Extract the [X, Y] coordinate from the center of the cell holding the provided text.  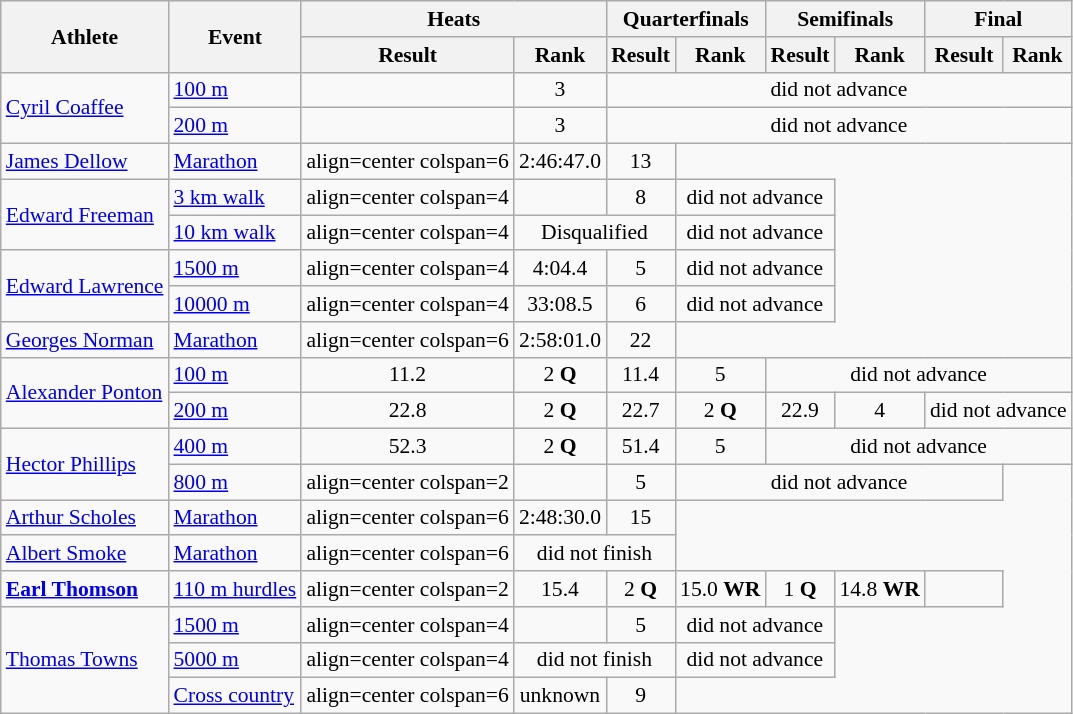
Disqualified [594, 233]
22 [640, 340]
1 Q [800, 589]
22.7 [640, 411]
Heats [454, 19]
11.2 [407, 375]
10000 m [234, 304]
Albert Smoke [85, 554]
15.0 WR [720, 589]
Event [234, 36]
unknown [560, 696]
11.4 [640, 375]
Cyril Coaffee [85, 108]
Georges Norman [85, 340]
4:04.4 [560, 269]
Final [998, 19]
Alexander Ponton [85, 392]
22.9 [800, 411]
Hector Phillips [85, 464]
Semifinals [846, 19]
9 [640, 696]
5000 m [234, 660]
2:48:30.0 [560, 518]
Athlete [85, 36]
James Dellow [85, 162]
51.4 [640, 447]
Edward Lawrence [85, 286]
15.4 [560, 589]
6 [640, 304]
110 m hurdles [234, 589]
Arthur Scholes [85, 518]
800 m [234, 482]
Earl Thomson [85, 589]
2:58:01.0 [560, 340]
13 [640, 162]
52.3 [407, 447]
22.8 [407, 411]
4 [879, 411]
10 km walk [234, 233]
33:08.5 [560, 304]
8 [640, 197]
3 km walk [234, 197]
Quarterfinals [686, 19]
Cross country [234, 696]
15 [640, 518]
14.8 WR [879, 589]
Thomas Towns [85, 660]
400 m [234, 447]
2:46:47.0 [560, 162]
Edward Freeman [85, 214]
